Scan for the cell matching the given text and deliver its (x, y) coordinate at center. 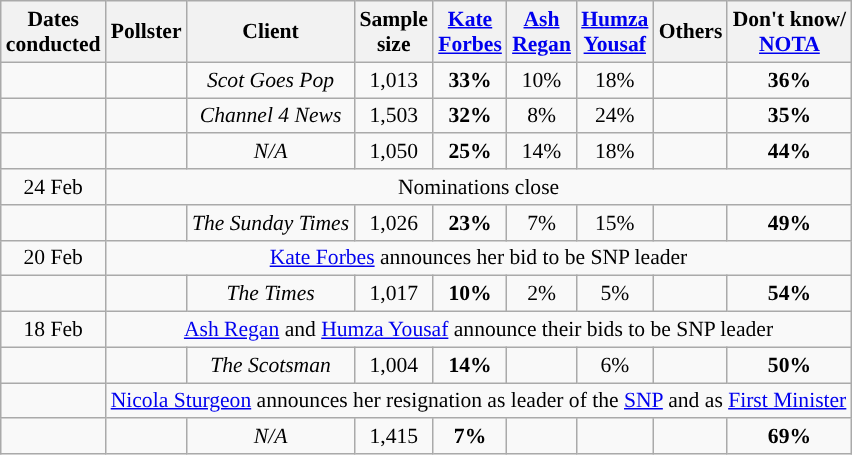
24% (615, 116)
1,503 (394, 116)
Don't know/NOTA (789, 32)
69% (789, 437)
23% (470, 223)
Datesconducted (54, 32)
1,026 (394, 223)
Nicola Sturgeon announces her resignation as leader of the SNP and as First Minister (479, 401)
15% (615, 223)
The Sunday Times (271, 223)
32% (470, 116)
24 Feb (54, 187)
Others (691, 32)
Nominations close (479, 187)
Samplesize (394, 32)
1,050 (394, 152)
50% (789, 365)
AshRegan (542, 32)
The Times (271, 294)
49% (789, 223)
1,004 (394, 365)
20 Feb (54, 258)
1,415 (394, 437)
18 Feb (54, 330)
33% (470, 80)
54% (789, 294)
1,017 (394, 294)
Scot Goes Pop (271, 80)
8% (542, 116)
HumzaYousaf (615, 32)
Ash Regan and Humza Yousaf announce their bids to be SNP leader (479, 330)
36% (789, 80)
6% (615, 365)
Kate Forbes announces her bid to be SNP leader (479, 258)
Channel 4 News (271, 116)
Client (271, 32)
Pollster (146, 32)
1,013 (394, 80)
5% (615, 294)
35% (789, 116)
25% (470, 152)
2% (542, 294)
KateForbes (470, 32)
The Scotsman (271, 365)
44% (789, 152)
